For the text-containing cell, return its midpoint in [X, Y] coordinate format. 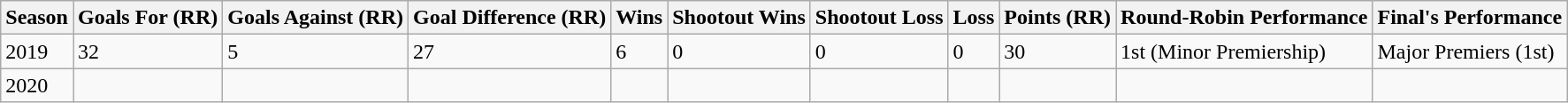
2020 [37, 85]
6 [639, 51]
Wins [639, 18]
Points (RR) [1058, 18]
1st (Minor Premiership) [1244, 51]
Round-Robin Performance [1244, 18]
Goal Difference (RR) [509, 18]
2019 [37, 51]
Shootout Wins [739, 18]
Loss [974, 18]
27 [509, 51]
Goals For (RR) [147, 18]
Goals Against (RR) [316, 18]
30 [1058, 51]
5 [316, 51]
Shootout Loss [879, 18]
Major Premiers (1st) [1470, 51]
Final's Performance [1470, 18]
Season [37, 18]
32 [147, 51]
